Determine the [x, y] coordinate at the center of the cell enclosing the given text.  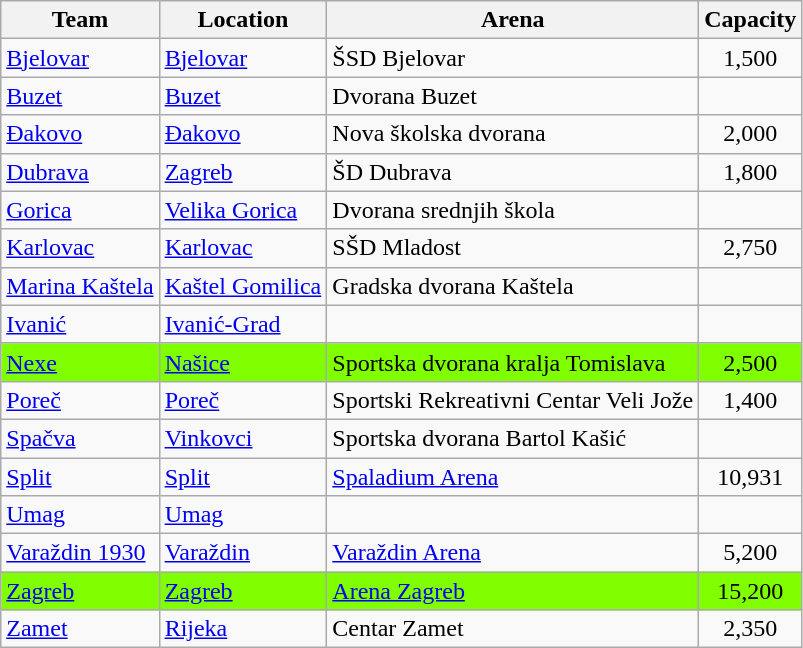
2,500 [750, 362]
Velika Gorica [243, 210]
Sportska dvorana Bartol Kašić [513, 438]
Varaždin [243, 553]
Spaladium Arena [513, 477]
ŠSD Bjelovar [513, 58]
Sportska dvorana kralja Tomislava [513, 362]
Team [80, 20]
Vinkovci [243, 438]
Arena [513, 20]
1,400 [750, 400]
Gradska dvorana Kaštela [513, 286]
2,000 [750, 134]
1,800 [750, 172]
Spačva [80, 438]
Dvorana srednjih škola [513, 210]
10,931 [750, 477]
Ivanić-Grad [243, 324]
Nova školska dvorana [513, 134]
Varaždin 1930 [80, 553]
15,200 [750, 591]
Dubrava [80, 172]
Gorica [80, 210]
Našice [243, 362]
ŠD Dubrava [513, 172]
SŠD Mladost [513, 248]
Nexe [80, 362]
Dvorana Buzet [513, 96]
Ivanić [80, 324]
Centar Zamet [513, 629]
5,200 [750, 553]
Capacity [750, 20]
1,500 [750, 58]
Zamet [80, 629]
Varaždin Arena [513, 553]
Rijeka [243, 629]
Sportski Rekreativni Centar Veli Jože [513, 400]
Arena Zagreb [513, 591]
2,750 [750, 248]
Marina Kaštela [80, 286]
2,350 [750, 629]
Kaštel Gomilica [243, 286]
Location [243, 20]
